Determine the [X, Y] coordinate at the center of the cell enclosing the given text.  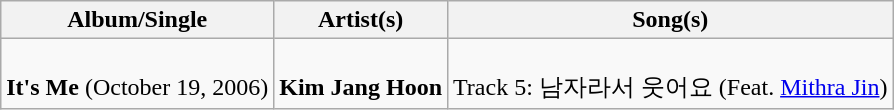
Album/Single [138, 20]
It's Me (October 19, 2006) [138, 74]
Song(s) [670, 20]
Kim Jang Hoon [361, 74]
Artist(s) [361, 20]
Track 5: 남자라서 웃어요 (Feat. Mithra Jin) [670, 74]
